Identify which cell holds the provided text, then report its [X, Y] central coordinate. 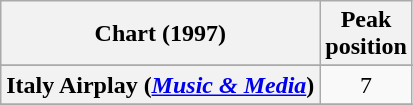
Peakposition [366, 34]
Chart (1997) [160, 34]
Italy Airplay (Music & Media) [160, 85]
7 [366, 85]
